Determine the [X, Y] coordinate at the center of the cell enclosing the given text.  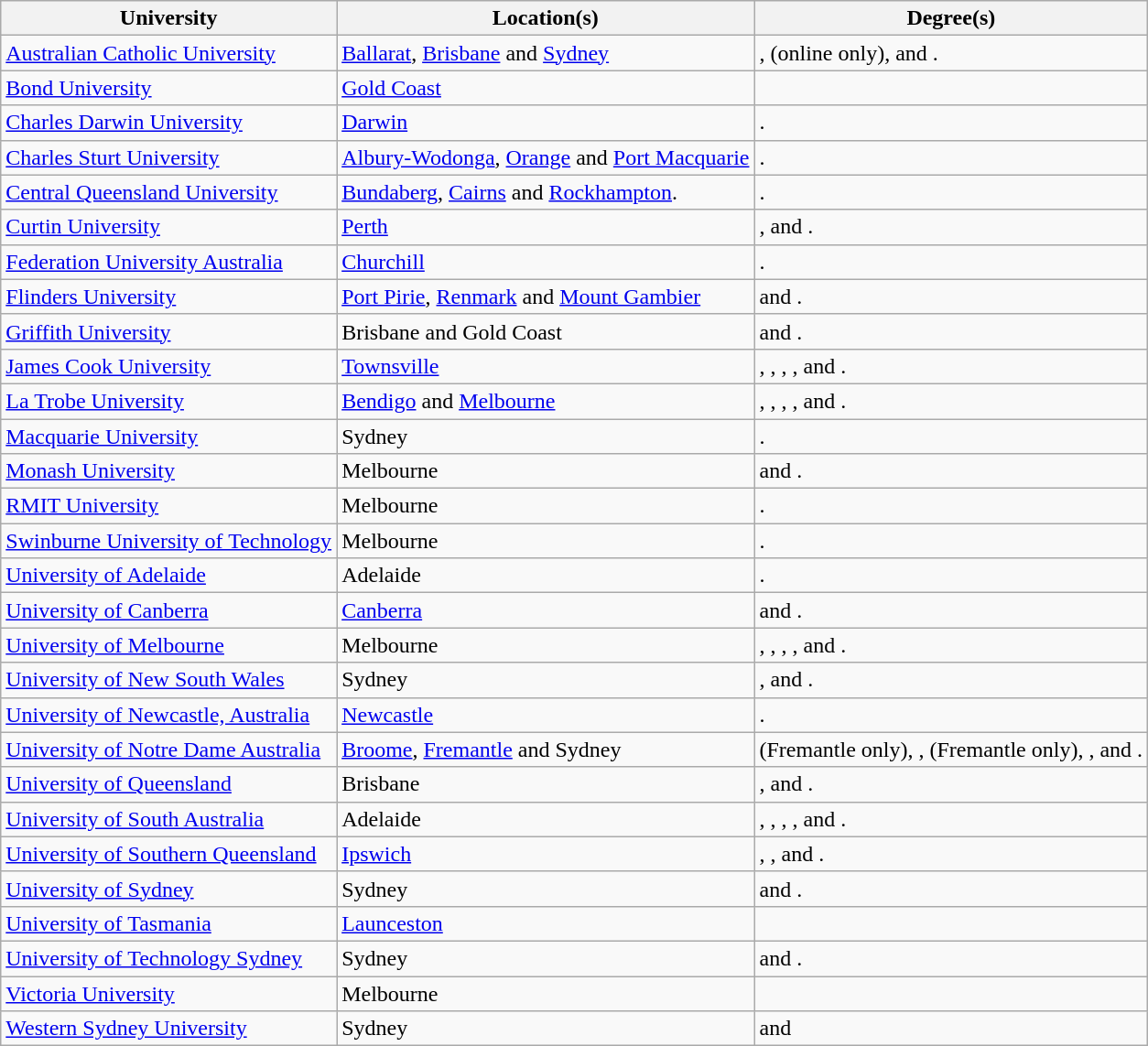
Central Queensland University [168, 192]
Launceston [546, 923]
University of Melbourne [168, 645]
Darwin [546, 123]
Griffith University [168, 331]
University of Notre Dame Australia [168, 749]
University [168, 18]
Gold Coast [546, 88]
University of Sydney [168, 889]
James Cook University [168, 366]
RMIT University [168, 506]
Ballarat, Brisbane and Sydney [546, 53]
Albury-Wodonga, Orange and Port Macquarie [546, 157]
Western Sydney University [168, 1029]
University of Newcastle, Australia [168, 715]
University of Queensland [168, 784]
University of Canberra [168, 610]
Degree(s) [951, 18]
University of New South Wales [168, 680]
Monash University [168, 471]
Location(s) [546, 18]
Brisbane and Gold Coast [546, 331]
University of Southern Queensland [168, 854]
Australian Catholic University [168, 53]
Perth [546, 227]
Bond University [168, 88]
Macquarie University [168, 437]
Charles Darwin University [168, 123]
(Fremantle only), , (Fremantle only), , and . [951, 749]
Bendigo and Melbourne [546, 401]
Broome, Fremantle and Sydney [546, 749]
Flinders University [168, 297]
Newcastle [546, 715]
University of South Australia [168, 819]
Ipswich [546, 854]
Bundaberg, Cairns and Rockhampton. [546, 192]
University of Tasmania [168, 923]
Curtin University [168, 227]
Victoria University [168, 993]
La Trobe University [168, 401]
and [951, 1029]
Canberra [546, 610]
, , and . [951, 854]
Churchill [546, 262]
University of Technology Sydney [168, 958]
University of Adelaide [168, 576]
Brisbane [546, 784]
Federation University Australia [168, 262]
Charles Sturt University [168, 157]
, (online only), and . [951, 53]
Townsville [546, 366]
Port Pirie, Renmark and Mount Gambier [546, 297]
Swinburne University of Technology [168, 541]
